Provide the [x, y] coordinate of the cell's center where the given text is located.  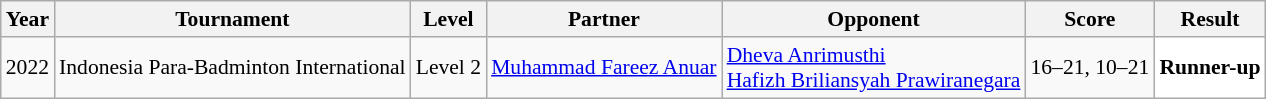
Tournament [232, 19]
Level 2 [448, 68]
16–21, 10–21 [1090, 68]
Dheva Anrimusthi Hafizh Briliansyah Prawiranegara [874, 68]
Opponent [874, 19]
Level [448, 19]
Indonesia Para-Badminton International [232, 68]
Year [28, 19]
Partner [604, 19]
Result [1210, 19]
Score [1090, 19]
Runner-up [1210, 68]
2022 [28, 68]
Muhammad Fareez Anuar [604, 68]
